Detect which cell encompasses the target text, then output its [x, y] center coordinate. 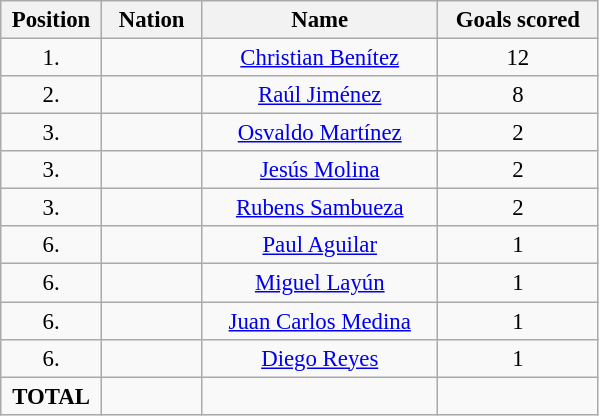
Position [52, 20]
1. [52, 58]
8 [518, 95]
Name [320, 20]
Juan Carlos Medina [320, 321]
Jesús Molina [320, 170]
Paul Aguilar [320, 245]
Christian Benítez [320, 58]
Miguel Layún [320, 283]
Diego Reyes [320, 358]
12 [518, 58]
Goals scored [518, 20]
Rubens Sambueza [320, 208]
Raúl Jiménez [320, 95]
Nation [152, 20]
TOTAL [52, 396]
Osvaldo Martínez [320, 133]
2. [52, 95]
